Capture the cell that displays the provided text and extract its (X, Y) central coordinate. 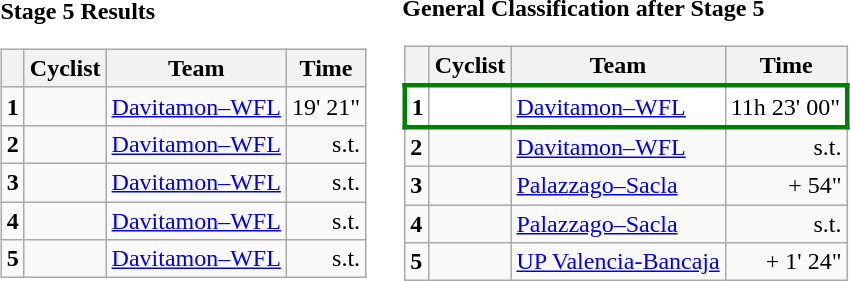
+ 1' 24" (786, 262)
+ 54" (786, 185)
11h 23' 00" (786, 106)
UP Valencia-Bancaja (618, 262)
19' 21" (326, 106)
